From the cell containing the given text, extract its center point as (X, Y) coordinate. 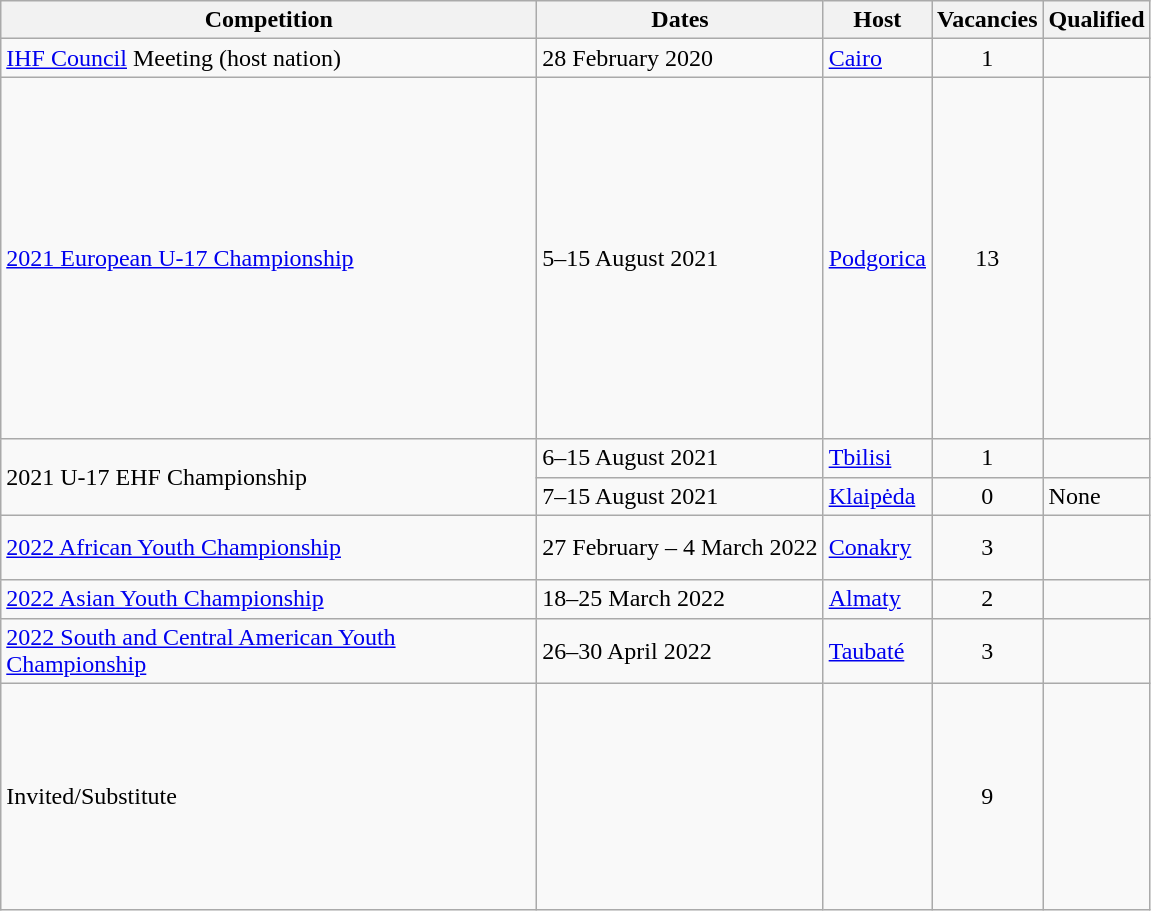
Klaipėda (877, 496)
Tbilisi (877, 458)
Dates (680, 20)
Vacancies (988, 20)
Competition (269, 20)
2022 African Youth Championship (269, 548)
2022 South and Central American Youth Championship (269, 650)
None (1096, 496)
9 (988, 796)
2021 European U-17 Championship (269, 258)
Cairo (877, 58)
2 (988, 599)
28 February 2020 (680, 58)
Qualified (1096, 20)
7–15 August 2021 (680, 496)
26–30 April 2022 (680, 650)
6–15 August 2021 (680, 458)
IHF Council Meeting (host nation) (269, 58)
Taubaté (877, 650)
27 February – 4 March 2022 (680, 548)
Conakry (877, 548)
Host (877, 20)
5–15 August 2021 (680, 258)
Invited/Substitute (269, 796)
2022 Asian Youth Championship (269, 599)
0 (988, 496)
18–25 March 2022 (680, 599)
2021 U-17 EHF Championship (269, 477)
Almaty (877, 599)
Podgorica (877, 258)
13 (988, 258)
